From the cell containing the given text, extract its center point as (X, Y) coordinate. 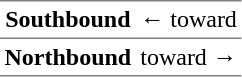
Southbound (68, 20)
toward → (189, 57)
Northbound (68, 57)
← toward (189, 20)
